Locate the cell with the specified text and output its (x, y) center coordinate. 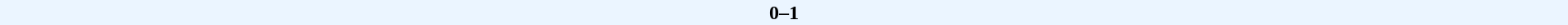
0–1 (784, 12)
